Return [X, Y] of the center of cell containing provided text 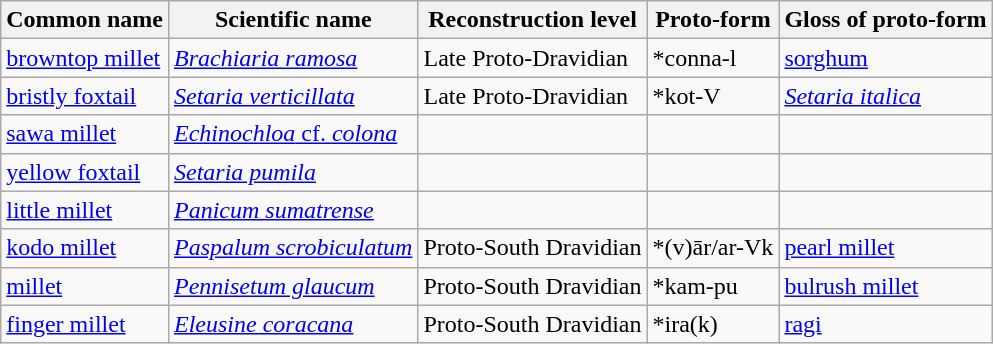
Proto-form [713, 20]
finger millet [85, 324]
*kam-pu [713, 286]
ragi [886, 324]
Brachiaria ramosa [292, 58]
Scientific name [292, 20]
*ira(k) [713, 324]
bristly foxtail [85, 96]
sorghum [886, 58]
little millet [85, 210]
Reconstruction level [532, 20]
Pennisetum glaucum [292, 286]
Panicum sumatrense [292, 210]
pearl millet [886, 248]
sawa millet [85, 134]
browntop millet [85, 58]
Setaria verticillata [292, 96]
Common name [85, 20]
Gloss of proto-form [886, 20]
Setaria italica [886, 96]
yellow foxtail [85, 172]
millet [85, 286]
*(v)ār/ar-Vk [713, 248]
*kot-V [713, 96]
Setaria pumila [292, 172]
Eleusine coracana [292, 324]
kodo millet [85, 248]
Paspalum scrobiculatum [292, 248]
Echinochloa cf. colona [292, 134]
bulrush millet [886, 286]
*conna-l [713, 58]
